Capture the cell that displays the provided text and extract its (x, y) central coordinate. 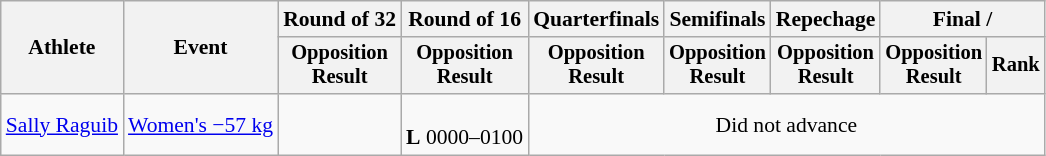
L 0000–0100 (464, 124)
Round of 32 (340, 19)
Sally Raguib (62, 124)
Event (200, 48)
Athlete (62, 48)
Final / (962, 19)
Rank (1016, 66)
Round of 16 (464, 19)
Semifinals (718, 19)
Women's −57 kg (200, 124)
Did not advance (786, 124)
Repechage (826, 19)
Quarterfinals (596, 19)
